For the text-containing cell, return its midpoint in [x, y] coordinate format. 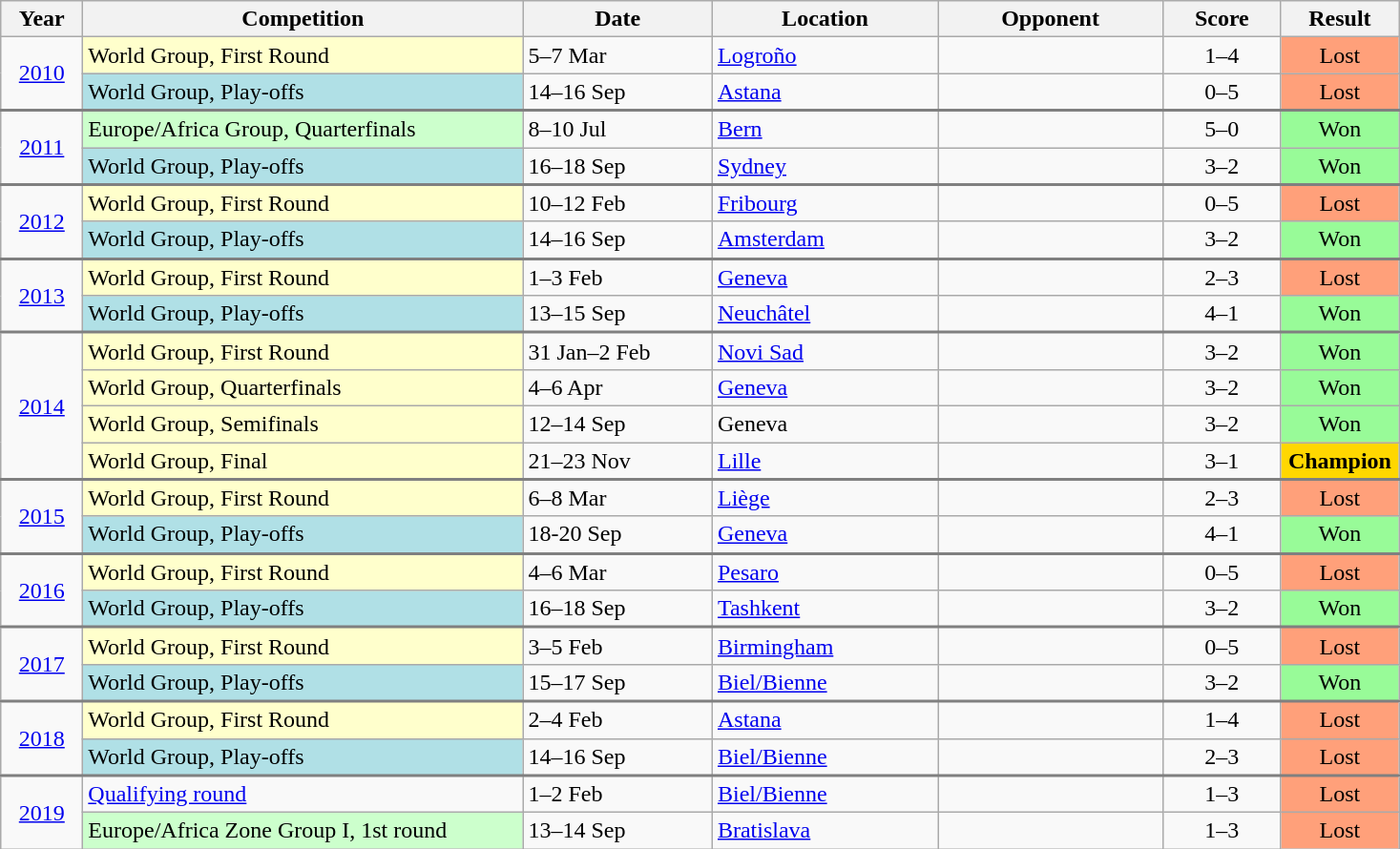
Lille [825, 462]
World Group, Quarterfinals [303, 387]
2017 [42, 665]
8–10 Jul [618, 130]
Pesaro [825, 572]
Score [1222, 19]
Opponent [1050, 19]
1–3 Feb [618, 277]
13–15 Sep [618, 315]
Europe/Africa Group, Quarterfinals [303, 130]
Amsterdam [825, 240]
Fribourg [825, 202]
5–7 Mar [618, 55]
15–17 Sep [618, 683]
31 Jan–2 Feb [618, 351]
Year [42, 19]
Neuchâtel [825, 315]
21–23 Nov [618, 462]
Liège [825, 498]
Qualifying round [303, 794]
2019 [42, 813]
Birmingham [825, 647]
Europe/Africa Zone Group I, 1st round [303, 831]
12–14 Sep [618, 424]
Date [618, 19]
2012 [42, 221]
Result [1340, 19]
World Group, Final [303, 462]
13–14 Sep [618, 831]
Logroño [825, 55]
2018 [42, 738]
2011 [42, 148]
World Group, Semifinals [303, 424]
1–2 Feb [618, 794]
6–8 Mar [618, 498]
2013 [42, 296]
Location [825, 19]
4–6 Mar [618, 572]
Novi Sad [825, 351]
2–4 Feb [618, 719]
2016 [42, 590]
Tashkent [825, 609]
Bern [825, 130]
Bratislava [825, 831]
4–6 Apr [618, 387]
3–1 [1222, 462]
Champion [1340, 462]
10–12 Feb [618, 202]
Sydney [825, 166]
18-20 Sep [618, 534]
2014 [42, 406]
2010 [42, 74]
Competition [303, 19]
3–5 Feb [618, 647]
5–0 [1222, 130]
2015 [42, 516]
